Pinpoint the cell where the given text exists, returning its [X, Y] midpoint coordinate. 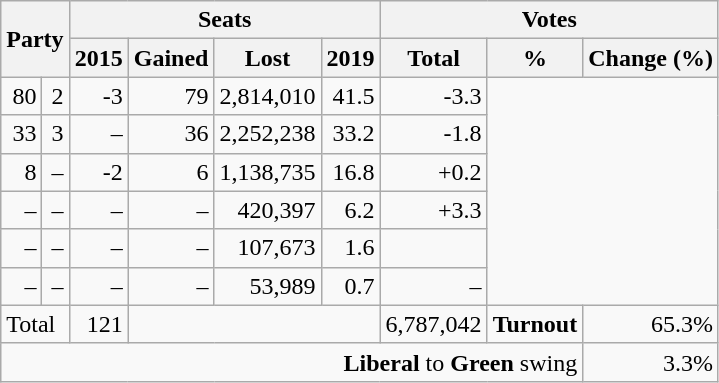
1,138,735 [268, 172]
-2 [98, 172]
107,673 [268, 248]
Seats [224, 20]
Change (%) [651, 58]
0.7 [350, 286]
53,989 [268, 286]
Turnout [535, 324]
2019 [350, 58]
Liberal to Green swing [292, 362]
-3 [98, 96]
2,814,010 [268, 96]
+3.3 [434, 210]
-3.3 [434, 96]
65.3% [651, 324]
3.3% [651, 362]
41.5 [350, 96]
16.8 [350, 172]
8 [22, 172]
79 [171, 96]
Lost [268, 58]
420,397 [268, 210]
6,787,042 [434, 324]
3 [56, 134]
33 [22, 134]
2015 [98, 58]
33.2 [350, 134]
2,252,238 [268, 134]
1.6 [350, 248]
6 [171, 172]
Gained [171, 58]
-1.8 [434, 134]
% [535, 58]
+0.2 [434, 172]
2 [56, 96]
36 [171, 134]
80 [22, 96]
Votes [549, 20]
Party [35, 39]
121 [98, 324]
6.2 [350, 210]
